Search for the cell housing the specified text and yield its (x, y) center coordinate. 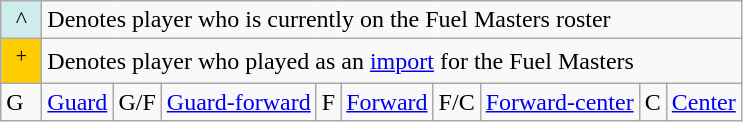
F (328, 102)
Denotes player who played as an import for the Fuel Masters (392, 62)
C (652, 102)
^ (22, 20)
Forward (387, 102)
Denotes player who is currently on the Fuel Masters roster (392, 20)
+ (22, 62)
Forward-center (560, 102)
G (22, 102)
G/F (137, 102)
Center (704, 102)
Guard (78, 102)
Guard-forward (238, 102)
F/C (456, 102)
